Identify which cell holds the provided text, then report its (x, y) central coordinate. 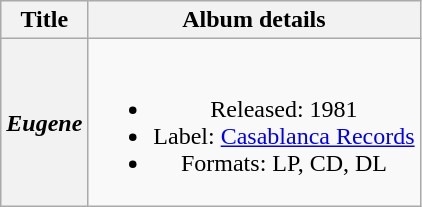
Album details (254, 20)
Title (44, 20)
Released: 1981Label: Casablanca RecordsFormats: LP, CD, DL (254, 122)
Eugene (44, 122)
